Provide the [X, Y] coordinate of the cell's center where the given text is located.  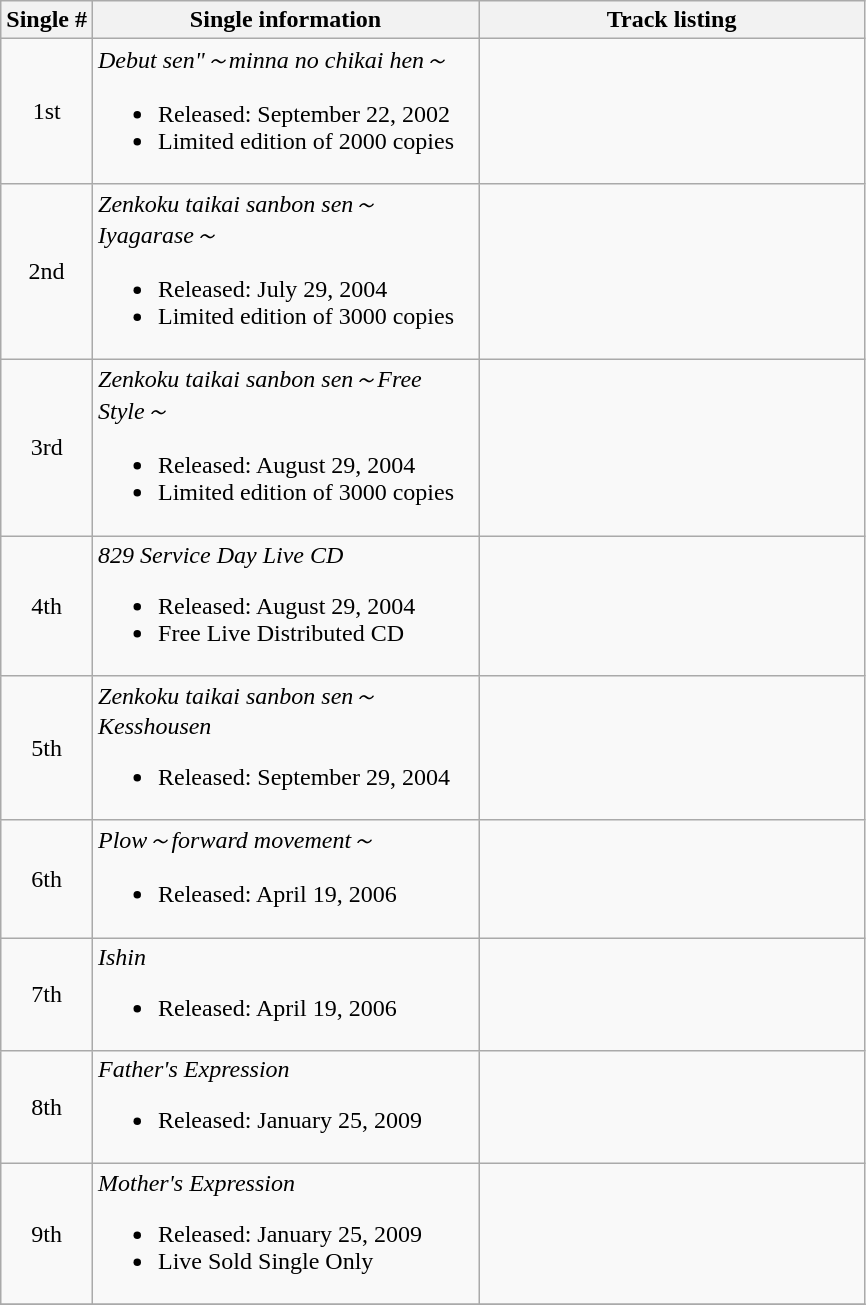
Zenkoku taikai sanbon sen～Iyagarase～Released: July 29, 2004Limited edition of 3000 copies [286, 271]
3rd [47, 447]
6th [47, 879]
Single # [47, 20]
1st [47, 112]
Father's ExpressionReleased: January 25, 2009 [286, 1108]
7th [47, 994]
Zenkoku taikai sanbon sen～KesshousenReleased: September 29, 2004 [286, 748]
Debut sen"～minna no chikai hen～Released: September 22, 2002Limited edition of 2000 copies [286, 112]
Track listing [672, 20]
Mother's ExpressionReleased: January 25, 2009Live Sold Single Only [286, 1234]
9th [47, 1234]
4th [47, 606]
2nd [47, 271]
Zenkoku taikai sanbon sen～Free Style～Released: August 29, 2004Limited edition of 3000 copies [286, 447]
Plow～forward movement～Released: April 19, 2006 [286, 879]
829 Service Day Live CDReleased: August 29, 2004Free Live Distributed CD [286, 606]
8th [47, 1108]
5th [47, 748]
Single information [286, 20]
IshinReleased: April 19, 2006 [286, 994]
